Return the [X, Y] coordinate for the center point of the cell that contains the specified text.  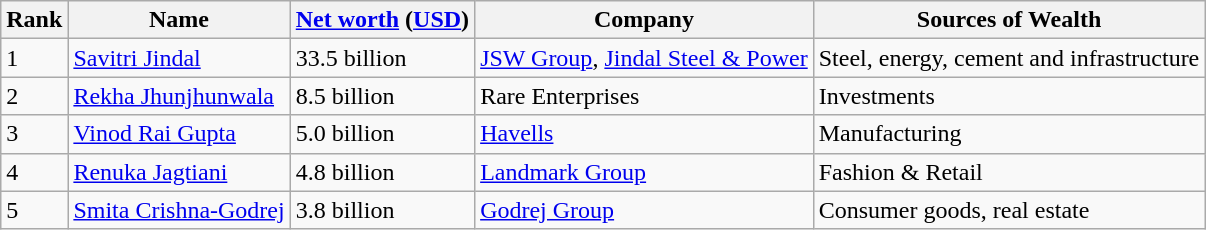
Smita Crishna-Godrej [179, 210]
Landmark Group [644, 172]
8.5 billion [382, 96]
Consumer goods, real estate [1009, 210]
Fashion & Retail [1009, 172]
Sources of Wealth [1009, 20]
Godrej Group [644, 210]
Manufacturing [1009, 134]
Savitri Jindal [179, 58]
3.8 billion [382, 210]
Renuka Jagtiani [179, 172]
Net worth (USD) [382, 20]
Havells [644, 134]
4.8 billion [382, 172]
Rank [34, 20]
3 [34, 134]
1 [34, 58]
Rare Enterprises [644, 96]
33.5 billion [382, 58]
5.0 billion [382, 134]
4 [34, 172]
Name [179, 20]
Rekha Jhunjhunwala [179, 96]
Company [644, 20]
JSW Group, Jindal Steel & Power [644, 58]
Vinod Rai Gupta [179, 134]
Steel, energy, cement and infrastructure [1009, 58]
5 [34, 210]
Investments [1009, 96]
2 [34, 96]
